Identify which cell holds the provided text, then report its (X, Y) central coordinate. 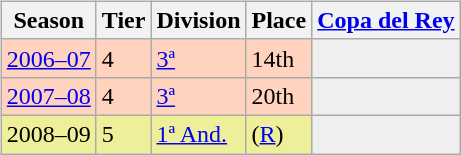
2007–08 (48, 96)
1ª And. (198, 134)
(R) (279, 134)
2008–09 (48, 134)
5 (124, 134)
2006–07 (48, 58)
14th (279, 58)
Season (48, 20)
Copa del Rey (386, 20)
20th (279, 96)
Division (198, 20)
Tier (124, 20)
Place (279, 20)
